Extract the [x, y] coordinate from the center of the cell holding the provided text.  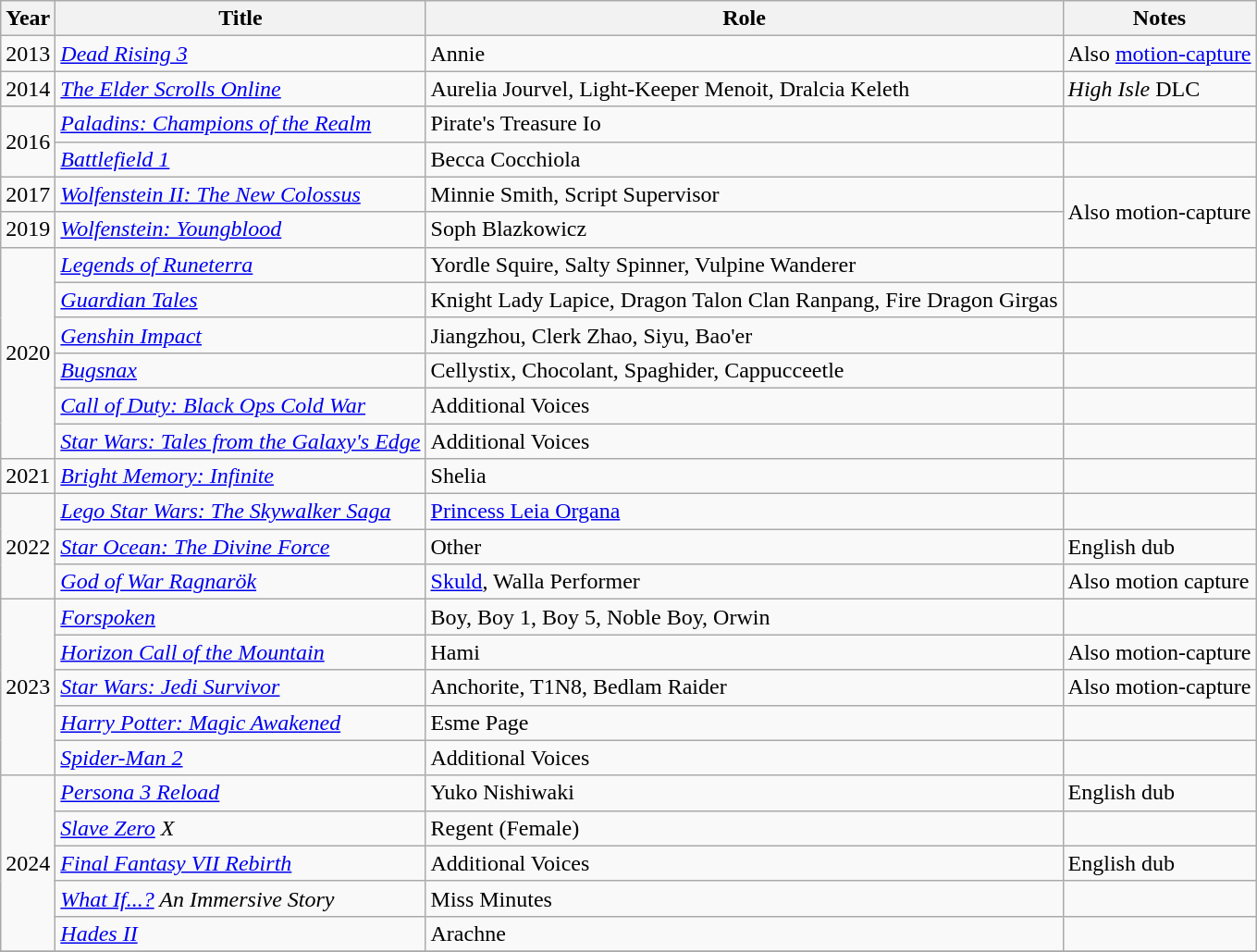
2021 [28, 476]
Role [744, 19]
Slave Zero X [240, 828]
Year [28, 19]
Dead Rising 3 [240, 54]
Yuko Nishiwaki [744, 793]
Minnie Smith, Script Supervisor [744, 194]
Hades II [240, 933]
Title [240, 19]
Star Wars: Tales from the Galaxy's Edge [240, 441]
Notes [1160, 19]
Yordle Squire, Salty Spinner, Vulpine Wanderer [744, 265]
2016 [28, 142]
Star Wars: Jedi Survivor [240, 687]
Regent (Female) [744, 828]
Star Ocean: The Divine Force [240, 547]
Wolfenstein: Youngblood [240, 229]
Becca Cocchiola [744, 159]
Hami [744, 652]
Knight Lady Lapice, Dragon Talon Clan Ranpang, Fire Dragon Girgas [744, 300]
Bugsnax [240, 370]
Jiangzhou, Clerk Zhao, Siyu, Bao'er [744, 335]
Princess Leia Organa [744, 512]
Pirate's Treasure Io [744, 124]
2013 [28, 54]
High Isle DLC [1160, 89]
Genshin Impact [240, 335]
2014 [28, 89]
Other [744, 547]
Skuld, Walla Performer [744, 582]
2020 [28, 352]
Call of Duty: Black Ops Cold War [240, 405]
2019 [28, 229]
Shelia [744, 476]
Persona 3 Reload [240, 793]
Final Fantasy VII Rebirth [240, 863]
Also motion capture [1160, 582]
The Elder Scrolls Online [240, 89]
Arachne [744, 933]
Soph Blazkowicz [744, 229]
Anchorite, T1N8, Bedlam Raider [744, 687]
Wolfenstein II: The New Colossus [240, 194]
Harry Potter: Magic Awakened [240, 723]
2023 [28, 687]
2017 [28, 194]
Boy, Boy 1, Boy 5, Noble Boy, Orwin [744, 617]
Paladins: Champions of the Realm [240, 124]
Bright Memory: Infinite [240, 476]
Annie [744, 54]
Legends of Runeterra [240, 265]
Aurelia Jourvel, Light-Keeper Menoit, Dralcia Keleth [744, 89]
Forspoken [240, 617]
What If...? An Immersive Story [240, 898]
Guardian Tales [240, 300]
Miss Minutes [744, 898]
Esme Page [744, 723]
Lego Star Wars: The Skywalker Saga [240, 512]
Battlefield 1 [240, 159]
2024 [28, 863]
God of War Ragnarök [240, 582]
Spider-Man 2 [240, 758]
2022 [28, 547]
Cellystix, Chocolant, Spaghider, Cappucceetle [744, 370]
Horizon Call of the Mountain [240, 652]
